Locate the cell with the specified text and output its (X, Y) center coordinate. 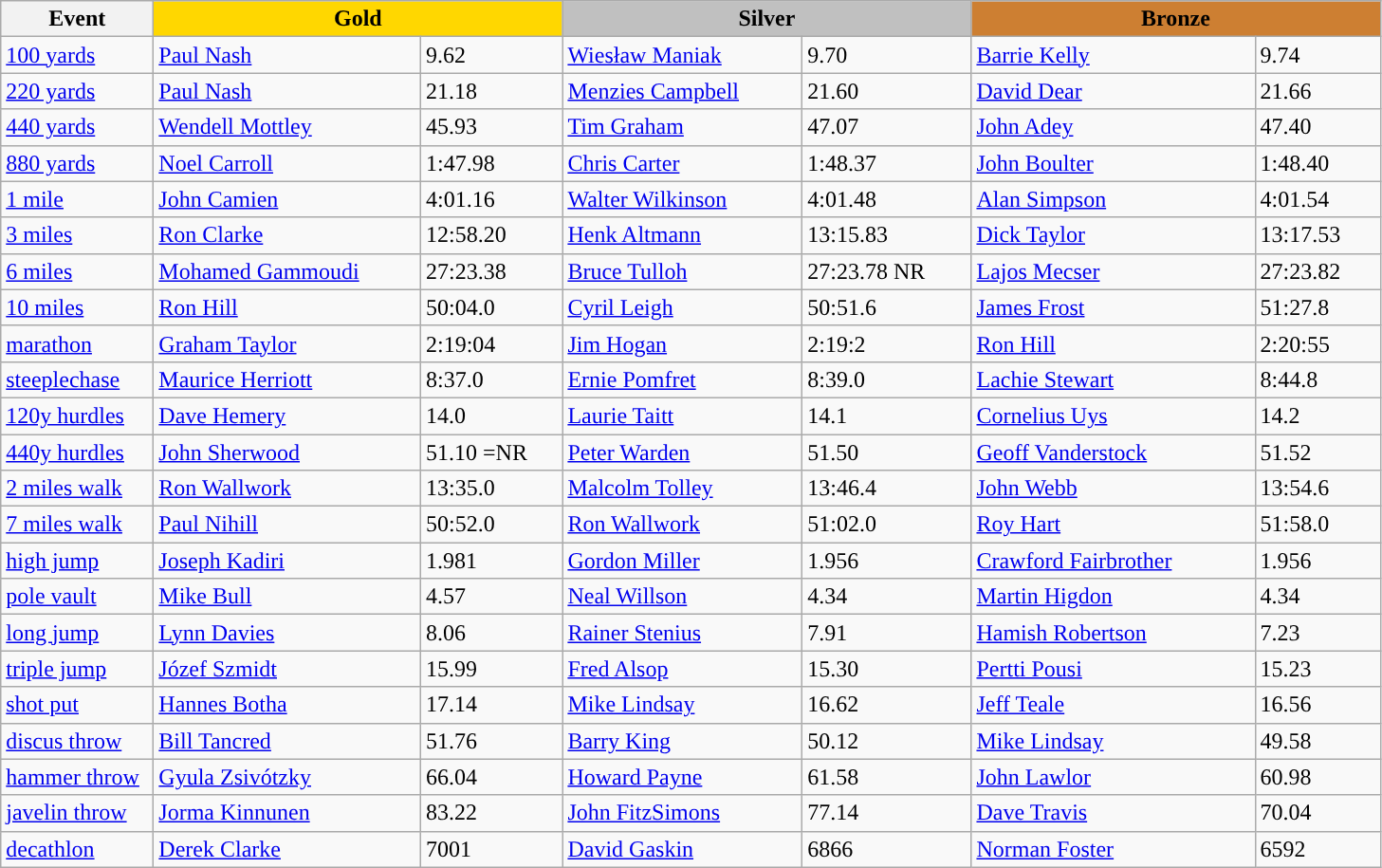
Tim Graham (683, 127)
51.10 =NR (491, 452)
pole vault (78, 597)
marathon (78, 343)
15.99 (491, 669)
13:35.0 (491, 489)
Maurice Herriott (287, 379)
7.23 (1318, 633)
51:02.0 (887, 525)
2:19:04 (491, 343)
decathlon (78, 849)
David Dear (1114, 91)
Malcolm Tolley (683, 489)
Mike Bull (287, 597)
440 yards (78, 127)
Bruce Tulloh (683, 271)
John Lawlor (1114, 777)
Wendell Mottley (287, 127)
51.52 (1318, 452)
9.62 (491, 55)
66.04 (491, 777)
8:39.0 (887, 379)
1.981 (491, 561)
51.50 (887, 452)
discus throw (78, 741)
14.1 (887, 416)
4:01.48 (887, 199)
John Camien (287, 199)
Gordon Miller (683, 561)
47.07 (887, 127)
Paul Nihill (287, 525)
13:46.4 (887, 489)
Henk Altmann (683, 235)
16.56 (1318, 705)
14.0 (491, 416)
Laurie Taitt (683, 416)
7001 (491, 849)
14.2 (1318, 416)
John FitzSimons (683, 813)
2:19:2 (887, 343)
Dave Hemery (287, 416)
49.58 (1318, 741)
27:23.82 (1318, 271)
6 miles (78, 271)
Gold (359, 19)
47.40 (1318, 127)
John Adey (1114, 127)
Hamish Robertson (1114, 633)
8:37.0 (491, 379)
51:58.0 (1318, 525)
1:48.40 (1318, 163)
Barry King (683, 741)
Roy Hart (1114, 525)
David Gaskin (683, 849)
10 miles (78, 307)
8.06 (491, 633)
15.23 (1318, 669)
9.74 (1318, 55)
Józef Szmidt (287, 669)
Martin Higdon (1114, 597)
Mohamed Gammoudi (287, 271)
Ron Clarke (287, 235)
Howard Payne (683, 777)
Lajos Mecser (1114, 271)
21.66 (1318, 91)
21.60 (887, 91)
Dave Travis (1114, 813)
steeplechase (78, 379)
Jorma Kinnunen (287, 813)
Geoff Vanderstock (1114, 452)
50.12 (887, 741)
Jim Hogan (683, 343)
8:44.8 (1318, 379)
Peter Warden (683, 452)
13:17.53 (1318, 235)
1:47.98 (491, 163)
Chris Carter (683, 163)
6592 (1318, 849)
7.91 (887, 633)
Walter Wilkinson (683, 199)
javelin throw (78, 813)
1 mile (78, 199)
45.93 (491, 127)
John Boulter (1114, 163)
4:01.16 (491, 199)
Silver (766, 19)
hammer throw (78, 777)
high jump (78, 561)
440y hurdles (78, 452)
77.14 (887, 813)
John Webb (1114, 489)
4:01.54 (1318, 199)
12:58.20 (491, 235)
15.30 (887, 669)
2:20:55 (1318, 343)
triple jump (78, 669)
4.57 (491, 597)
Menzies Campbell (683, 91)
Cornelius Uys (1114, 416)
Derek Clarke (287, 849)
6866 (887, 849)
13:54.6 (1318, 489)
50:51.6 (887, 307)
9.70 (887, 55)
Pertti Pousi (1114, 669)
Ernie Pomfret (683, 379)
17.14 (491, 705)
John Sherwood (287, 452)
27:23.38 (491, 271)
Gyula Zsivótzky (287, 777)
Jeff Teale (1114, 705)
83.22 (491, 813)
13:15.83 (887, 235)
2 miles walk (78, 489)
Bill Tancred (287, 741)
Wiesław Maniak (683, 55)
27:23.78 NR (887, 271)
Cyril Leigh (683, 307)
7 miles walk (78, 525)
Alan Simpson (1114, 199)
51:27.8 (1318, 307)
120y hurdles (78, 416)
Joseph Kadiri (287, 561)
Noel Carroll (287, 163)
James Frost (1114, 307)
Neal Willson (683, 597)
long jump (78, 633)
Graham Taylor (287, 343)
880 yards (78, 163)
50:04.0 (491, 307)
Rainer Stenius (683, 633)
51.76 (491, 741)
Hannes Botha (287, 705)
Dick Taylor (1114, 235)
Norman Foster (1114, 849)
60.98 (1318, 777)
21.18 (491, 91)
50:52.0 (491, 525)
Event (78, 19)
61.58 (887, 777)
Bronze (1176, 19)
shot put (78, 705)
3 miles (78, 235)
70.04 (1318, 813)
Crawford Fairbrother (1114, 561)
100 yards (78, 55)
Lachie Stewart (1114, 379)
16.62 (887, 705)
Fred Alsop (683, 669)
220 yards (78, 91)
Lynn Davies (287, 633)
Barrie Kelly (1114, 55)
1:48.37 (887, 163)
